Determine the (X, Y) coordinate at the center of the cell enclosing the given text.  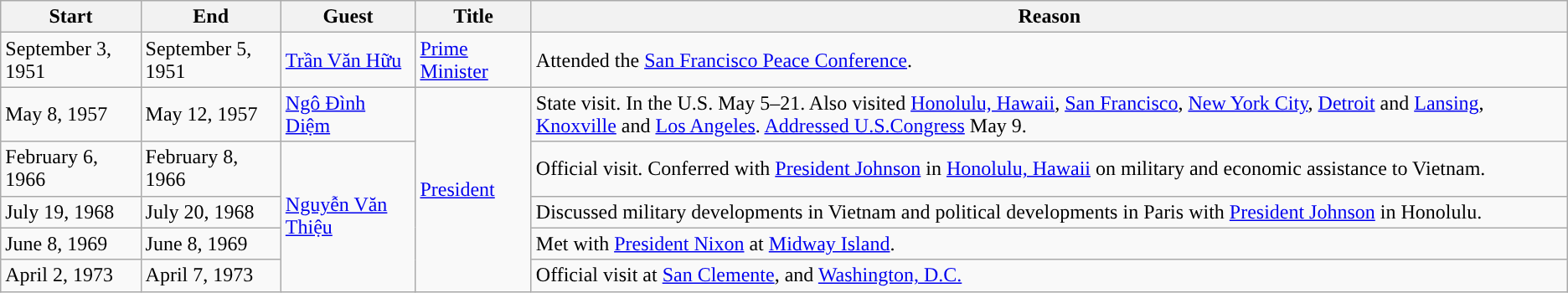
Discussed military developments in Vietnam and political developments in Paris with President Johnson in Honolulu. (1049, 212)
Official visit at San Clemente, and Washington, D.C. (1049, 275)
May 12, 1957 (211, 114)
February 6, 1966 (70, 169)
Reason (1049, 17)
Prime Minister (473, 60)
Guest (348, 17)
Attended the San Francisco Peace Conference. (1049, 60)
July 19, 1968 (70, 212)
September 5, 1951 (211, 60)
Start (70, 17)
July 20, 1968 (211, 212)
September 3, 1951 (70, 60)
April 2, 1973 (70, 275)
April 7, 1973 (211, 275)
Trần Văn Hữu (348, 60)
Official visit. Conferred with President Johnson in Honolulu, Hawaii on military and economic assistance to Vietnam. (1049, 169)
Title (473, 17)
Ngô Đình Diệm (348, 114)
President (473, 189)
End (211, 17)
Nguyễn Văn Thiệu (348, 216)
May 8, 1957 (70, 114)
Met with President Nixon at Midway Island. (1049, 244)
February 8, 1966 (211, 169)
